Find where the given text appears and provide that cell's center as (x, y) coordinate. 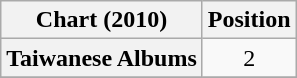
Chart (2010) (102, 20)
Position (249, 20)
2 (249, 58)
Taiwanese Albums (102, 58)
